Output the [X, Y] coordinate of the center of the cell containing the given text.  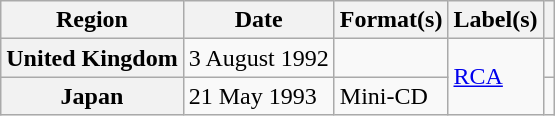
Label(s) [496, 20]
Region [92, 20]
United Kingdom [92, 58]
Date [258, 20]
3 August 1992 [258, 58]
Format(s) [391, 20]
Japan [92, 96]
RCA [496, 77]
Mini-CD [391, 96]
21 May 1993 [258, 96]
